Identify which cell holds the provided text, then report its [X, Y] central coordinate. 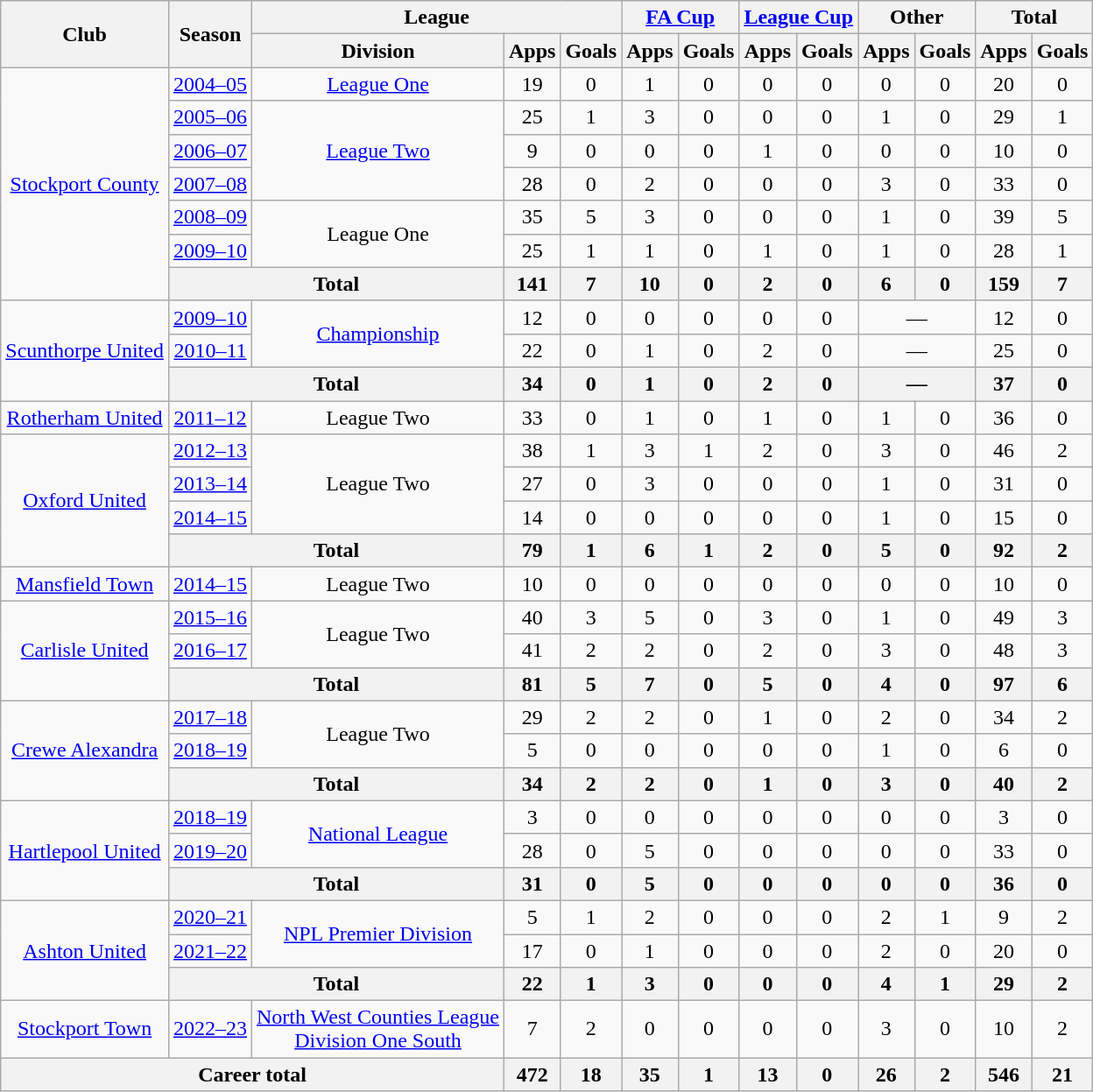
81 [532, 684]
Ashton United [85, 950]
Season [210, 34]
Career total [252, 1074]
2004–05 [210, 84]
Rotherham United [85, 418]
Championship [378, 334]
North West Counties LeagueDivision One South [378, 1030]
2010–11 [210, 350]
472 [532, 1074]
49 [1004, 617]
19 [532, 84]
27 [532, 484]
2011–12 [210, 418]
2005–06 [210, 117]
46 [1004, 451]
15 [1004, 518]
141 [532, 284]
2008–09 [210, 217]
NPL Premier Division [378, 933]
2006–07 [210, 151]
2007–08 [210, 184]
38 [532, 451]
League Cup [799, 18]
37 [1004, 384]
2013–14 [210, 484]
Crewe Alexandra [85, 750]
92 [1004, 551]
League [437, 18]
Oxford United [85, 501]
Mansfield Town [85, 584]
48 [1004, 651]
2020–21 [210, 917]
National League [378, 834]
Scunthorpe United [85, 350]
26 [886, 1074]
97 [1004, 684]
Hartlepool United [85, 850]
2022–23 [210, 1030]
FA Cup [680, 18]
Other [917, 18]
159 [1004, 284]
Stockport County [85, 184]
546 [1004, 1074]
14 [532, 518]
2019–20 [210, 850]
39 [1004, 217]
21 [1062, 1074]
2015–16 [210, 617]
41 [532, 651]
2016–17 [210, 651]
18 [591, 1074]
Stockport Town [85, 1030]
Club [85, 34]
Division [378, 51]
17 [532, 950]
Carlisle United [85, 651]
79 [532, 551]
2021–22 [210, 950]
2017–18 [210, 717]
2012–13 [210, 451]
13 [767, 1074]
